Return the [X, Y] coordinate for the center point of the cell that contains the specified text.  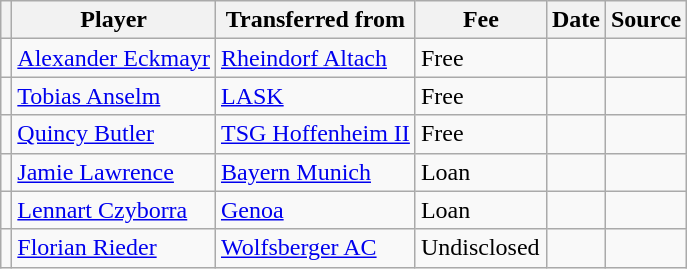
Transferred from [315, 20]
Florian Rieder [114, 248]
Alexander Eckmayr [114, 58]
Rheindorf Altach [315, 58]
Fee [480, 20]
TSG Hoffenheim II [315, 134]
Genoa [315, 210]
Date [576, 20]
Jamie Lawrence [114, 172]
Wolfsberger AC [315, 248]
Lennart Czyborra [114, 210]
Undisclosed [480, 248]
Tobias Anselm [114, 96]
Player [114, 20]
Quincy Butler [114, 134]
Bayern Munich [315, 172]
LASK [315, 96]
Source [646, 20]
